Locate the cell with the specified text and output its (X, Y) center coordinate. 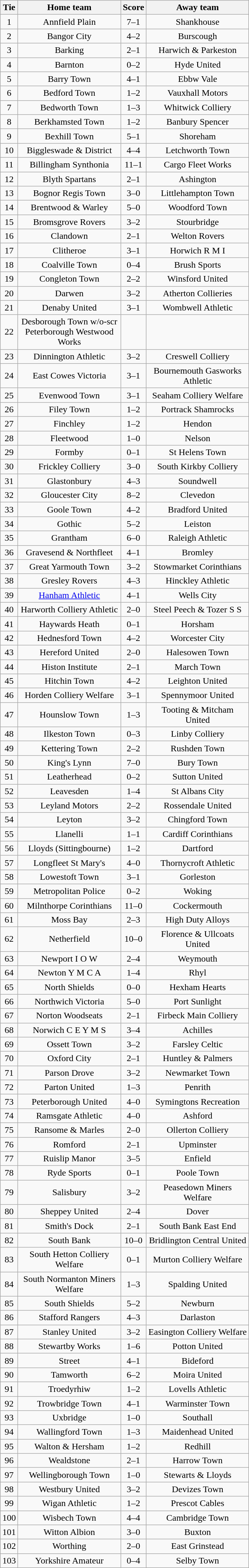
Easington Colliery Welfare (198, 1332)
Hanham Athletic (69, 595)
80 (9, 1212)
Goole Town (69, 510)
Great Yarmouth Town (69, 567)
Grantham (69, 538)
18 (9, 265)
Maidenhead United (198, 1432)
9 (9, 136)
Smith's Dock (69, 1226)
Soundwell (198, 481)
46 (9, 695)
Leiston (198, 524)
Atherton Collieries (198, 293)
Leatherhead (69, 777)
63 (9, 959)
37 (9, 567)
11–0 (133, 905)
Penrith (198, 1087)
49 (9, 748)
Whitwick Colliery (198, 107)
1–6 (133, 1346)
Vauxhall Motors (198, 93)
Clandown (69, 236)
Tooting & Mitcham United (198, 715)
Away team (198, 8)
59 (9, 891)
83 (9, 1259)
52 (9, 791)
56 (9, 848)
54 (9, 820)
Woking (198, 891)
Ryde Sports (69, 1173)
22 (9, 332)
43 (9, 652)
13 (9, 193)
29 (9, 452)
81 (9, 1226)
Uxbridge (69, 1418)
89 (9, 1360)
Bromsgrove Rovers (69, 222)
Horsham (198, 624)
74 (9, 1116)
Finchley (69, 424)
34 (9, 524)
Home team (69, 8)
0–3 (133, 734)
70 (9, 1058)
St Helens Town (198, 452)
Dinnington Athletic (69, 356)
6–0 (133, 538)
Dover (198, 1212)
Annfield Plain (69, 22)
94 (9, 1432)
Prescot Cables (198, 1503)
Harwich & Parkeston (198, 50)
Romford (69, 1144)
31 (9, 481)
Llanelli (69, 834)
96 (9, 1461)
Wellingborough Town (69, 1475)
Shankhouse (198, 22)
Ilkeston Town (69, 734)
87 (9, 1332)
Stowmarket Corinthians (198, 567)
68 (9, 1030)
East Grinstead (198, 1546)
Halesowen Town (198, 652)
March Town (198, 666)
Filey Town (69, 409)
Wigan Athletic (69, 1503)
King's Lynn (69, 763)
Parson Drove (69, 1073)
40 (9, 609)
Bideford (198, 1360)
Worcester City (198, 638)
82 (9, 1240)
Murton Colliery Welfare (198, 1259)
45 (9, 681)
Leavesden (69, 791)
Walton & Hersham (69, 1446)
92 (9, 1403)
8 (9, 122)
Bridlington Central United (198, 1240)
Weymouth (198, 959)
51 (9, 777)
Darlaston (198, 1318)
South Hetton Colliery Welfare (69, 1259)
Parton United (69, 1087)
Barking (69, 50)
Lovells Athletic (198, 1389)
Port Sunlight (198, 1001)
Histon Institute (69, 666)
53 (9, 805)
Bedford Town (69, 93)
Moira United (198, 1375)
Hereford United (69, 652)
Steel Peech & Tozer S S (198, 609)
Firbeck Main Colliery (198, 1016)
Chingford Town (198, 820)
Huntley & Palmers (198, 1058)
98 (9, 1489)
East Cowes Victoria (69, 375)
Trowbridge Town (69, 1403)
High Duty Alloys (198, 920)
Norton Woodseats (69, 1016)
85 (9, 1303)
Linby Colliery (198, 734)
66 (9, 1001)
Hounslow Town (69, 715)
Billingham Synthonia (69, 164)
Farsley Celtic (198, 1044)
11 (9, 164)
Lowestoft Town (69, 877)
Achilles (198, 1030)
10 (9, 150)
Bournemouth Gasworks Athletic (198, 375)
Haywards Heath (69, 624)
88 (9, 1346)
Stewarts & Lloyds (198, 1475)
25 (9, 395)
Tamworth (69, 1375)
42 (9, 638)
47 (9, 715)
South Shields (69, 1303)
23 (9, 356)
South Normanton Miners Welfare (69, 1284)
7 (9, 107)
36 (9, 552)
Woodford Town (198, 208)
Warminster Town (198, 1403)
79 (9, 1193)
3 (9, 50)
69 (9, 1044)
Brentwood & Warley (69, 208)
Potton United (198, 1346)
Kettering Town (69, 748)
19 (9, 279)
Ramsgate Athletic (69, 1116)
Wallingford Town (69, 1432)
38 (9, 581)
50 (9, 763)
Barnton (69, 65)
99 (9, 1503)
Witton Albion (69, 1532)
11–1 (133, 164)
78 (9, 1173)
Bury Town (198, 763)
Oxford City (69, 1058)
Spalding United (198, 1284)
Biggleswade & District (69, 150)
Southall (198, 1418)
4 (9, 65)
76 (9, 1144)
Upminster (198, 1144)
Ransome & Marles (69, 1130)
Formby (69, 452)
Creswell Colliery (198, 356)
24 (9, 375)
95 (9, 1446)
Stewartby Works (69, 1346)
Rossendale United (198, 805)
57 (9, 862)
Leyland Motors (69, 805)
16 (9, 236)
Devizes Town (198, 1489)
Rhyl (198, 973)
Wisbech Town (69, 1518)
Stanley United (69, 1332)
Selby Town (198, 1560)
6 (9, 93)
8–2 (133, 495)
Norwich C E Y M S (69, 1030)
St Albans City (198, 791)
64 (9, 973)
86 (9, 1318)
97 (9, 1475)
Ruislip Manor (69, 1159)
Yorkshire Amateur (69, 1560)
58 (9, 877)
Northwich Victoria (69, 1001)
Newport I O W (69, 959)
39 (9, 595)
Enfield (198, 1159)
Metropolitan Police (69, 891)
101 (9, 1532)
Bexhill Town (69, 136)
Longfleet St Mary's (69, 862)
Gorleston (198, 877)
Leyton (69, 820)
Cambridge Town (198, 1518)
30 (9, 467)
Netherfield (69, 939)
Moss Bay (69, 920)
5 (9, 79)
Newburn (198, 1303)
Winsford United (198, 279)
65 (9, 987)
14 (9, 208)
72 (9, 1087)
5–1 (133, 136)
Bangor City (69, 36)
Peasedown Miners Welfare (198, 1193)
Hinckley Athletic (198, 581)
Barry Town (69, 79)
35 (9, 538)
Seaham Colliery Welfare (198, 395)
Thornycroft Athletic (198, 862)
60 (9, 905)
Spennymoor United (198, 695)
Cargo Fleet Works (198, 164)
0–0 (133, 987)
28 (9, 438)
Coalville Town (69, 265)
Desborough Town w/o-scr Peterborough Westwood Works (69, 332)
Clitheroe (69, 250)
Nelson (198, 438)
Redhill (198, 1446)
20 (9, 293)
Bedworth Town (69, 107)
Leighton United (198, 681)
Brush Sports (198, 265)
Sutton United (198, 777)
Ossett Town (69, 1044)
Bradford United (198, 510)
Dartford (198, 848)
Hyde United (198, 65)
12 (9, 179)
Score (133, 8)
Poole Town (198, 1173)
7–0 (133, 763)
Wealdstone (69, 1461)
Clevedon (198, 495)
Bognor Regis Town (69, 193)
Westbury United (69, 1489)
Gravesend & Northfleet (69, 552)
Tie (9, 8)
77 (9, 1159)
55 (9, 834)
South Bank East End (198, 1226)
Worthing (69, 1546)
Buxton (198, 1532)
South Kirkby Colliery (198, 467)
21 (9, 308)
2–3 (133, 920)
South Bank (69, 1240)
Evenwood Town (69, 395)
32 (9, 495)
Letchworth Town (198, 150)
Harrow Town (198, 1461)
Stafford Rangers (69, 1318)
17 (9, 250)
44 (9, 666)
Littlehampton Town (198, 193)
Ollerton Colliery (198, 1130)
Harworth Colliery Athletic (69, 609)
Raleigh Athletic (198, 538)
7–1 (133, 22)
102 (9, 1546)
67 (9, 1016)
Symingtons Recreation (198, 1101)
Shoreham (198, 136)
48 (9, 734)
Hendon (198, 424)
Ebbw Vale (198, 79)
Newmarket Town (198, 1073)
84 (9, 1284)
Gresley Rovers (69, 581)
Berkhamsted Town (69, 122)
Horden Colliery Welfare (69, 695)
90 (9, 1375)
100 (9, 1518)
Newton Y M C A (69, 973)
North Shields (69, 987)
Horwich R M I (198, 250)
Frickley Colliery (69, 467)
Banbury Spencer (198, 122)
91 (9, 1389)
Salisbury (69, 1193)
2 (9, 36)
62 (9, 939)
Rushden Town (198, 748)
Stourbridge (198, 222)
93 (9, 1418)
Hednesford Town (69, 638)
Lloyds (Sittingbourne) (69, 848)
103 (9, 1560)
Sheppey United (69, 1212)
33 (9, 510)
Gloucester City (69, 495)
Street (69, 1360)
75 (9, 1130)
6–2 (133, 1375)
Ashford (198, 1116)
Cardiff Corinthians (198, 834)
Florence & Ullcoats United (198, 939)
1 (9, 22)
Gothic (69, 524)
Portrack Shamrocks (198, 409)
71 (9, 1073)
73 (9, 1101)
Fleetwood (69, 438)
Welton Rovers (198, 236)
Wells City (198, 595)
Bromley (198, 552)
Cockermouth (198, 905)
41 (9, 624)
15 (9, 222)
Milnthorpe Corinthians (69, 905)
27 (9, 424)
Ashington (198, 179)
26 (9, 409)
Peterborough United (69, 1101)
61 (9, 920)
Glastonbury (69, 481)
Hexham Hearts (198, 987)
3–5 (133, 1159)
Congleton Town (69, 279)
Denaby United (69, 308)
Blyth Spartans (69, 179)
Burscough (198, 36)
Wombwell Athletic (198, 308)
Darwen (69, 293)
1–1 (133, 834)
Troedyrhiw (69, 1389)
Hitchin Town (69, 681)
3–4 (133, 1030)
